Detect which cell encompasses the target text, then output its (X, Y) center coordinate. 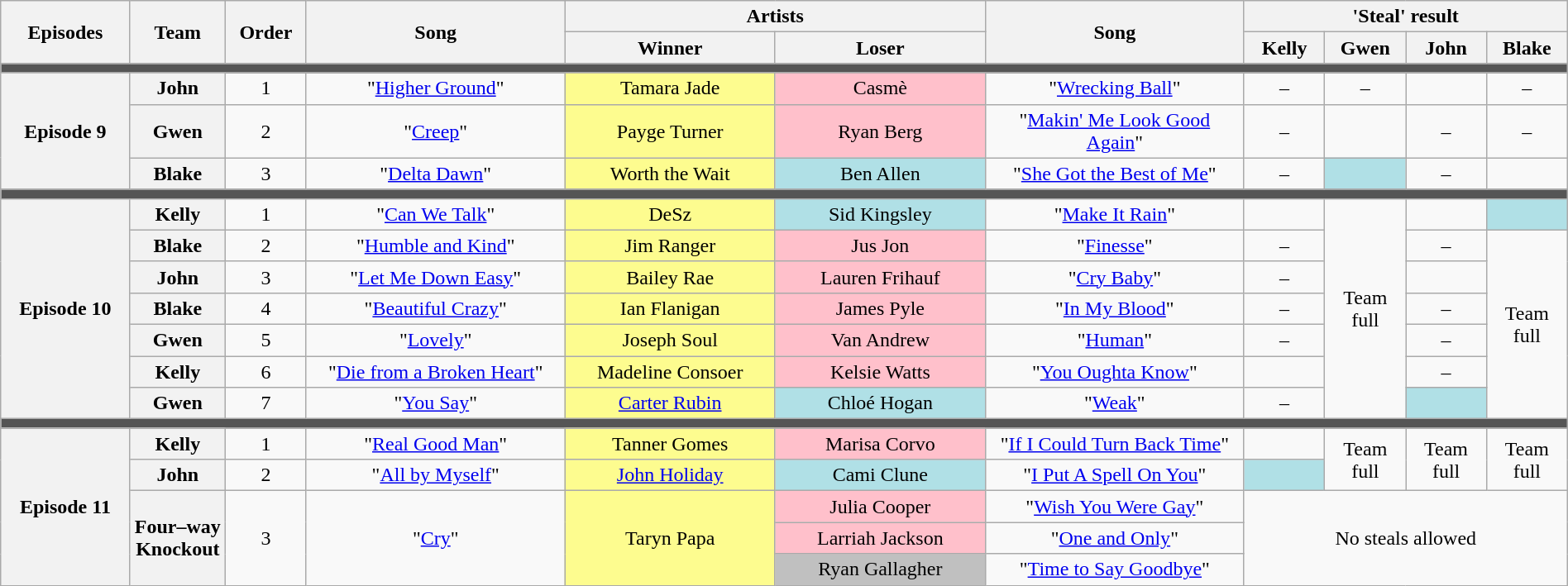
"All by Myself" (435, 475)
"Cry" (435, 538)
"Beautiful Crazy" (435, 308)
"Cry Baby" (1115, 277)
Larriah Jackson (880, 538)
John Holiday (670, 475)
7 (266, 403)
Marisa Corvo (880, 444)
"Die from a Broken Heart" (435, 371)
"Let Me Down Easy" (435, 277)
"Makin' Me Look Good Again" (1115, 131)
Winner (670, 48)
"I Put A Spell On You" (1115, 475)
Kelsie Watts (880, 371)
Van Andrew (880, 340)
Four–way Knockout (177, 538)
"Humble and Kind" (435, 245)
Loser (880, 48)
No steals allowed (1406, 538)
Tanner Gomes (670, 444)
Episode 11 (65, 507)
4 (266, 308)
Episode 10 (65, 308)
"Make It Rain" (1115, 214)
"You Say" (435, 403)
Jus Jon (880, 245)
Artists (775, 17)
"Can We Talk" (435, 214)
"Wrecking Ball" (1115, 88)
Julia Cooper (880, 507)
'Steal' result (1406, 17)
Chloé Hogan (880, 403)
"Delta Dawn" (435, 174)
Lauren Frihauf (880, 277)
Jim Ranger (670, 245)
"If I Could Turn Back Time" (1115, 444)
"Creep" (435, 131)
6 (266, 371)
Ian Flanigan (670, 308)
Episode 9 (65, 131)
Episodes (65, 32)
Cami Clune (880, 475)
Payge Turner (670, 131)
"Lovely" (435, 340)
"She Got the Best of Me" (1115, 174)
Worth the Wait (670, 174)
"You Oughta Know" (1115, 371)
Order (266, 32)
Joseph Soul (670, 340)
"One and Only" (1115, 538)
Ryan Gallagher (880, 569)
"Higher Ground" (435, 88)
5 (266, 340)
Madeline Consoer (670, 371)
Taryn Papa (670, 538)
James Pyle (880, 308)
Bailey Rae (670, 277)
"Finesse" (1115, 245)
"Time to Say Goodbye" (1115, 569)
"Weak" (1115, 403)
Team (177, 32)
Sid Kingsley (880, 214)
"Real Good Man" (435, 444)
Ryan Berg (880, 131)
"Human" (1115, 340)
Carter Rubin (670, 403)
"Wish You Were Gay" (1115, 507)
DeSz (670, 214)
Casmè (880, 88)
Ben Allen (880, 174)
"In My Blood" (1115, 308)
Tamara Jade (670, 88)
